Extract the [X, Y] coordinate from the center of the cell holding the provided text.  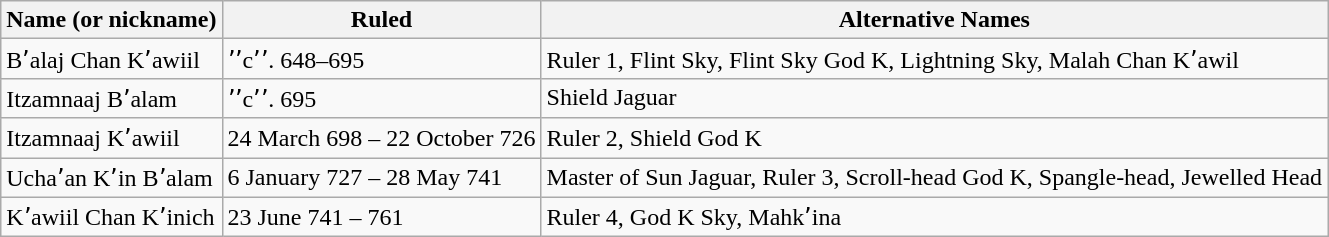
6 January 727 – 28 May 741 [382, 178]
ʼʼcʼʼ. 648–695 [382, 59]
Master of Sun Jaguar, Ruler 3, Scroll-head God K, Spangle-head, Jewelled Head [934, 178]
23 June 741 – 761 [382, 217]
Uchaʼan Kʼin Bʼalam [112, 178]
Alternative Names [934, 20]
24 March 698 – 22 October 726 [382, 138]
Bʼalaj Chan Kʼawiil [112, 59]
Ruler 4, God K Sky, Mahkʼina [934, 217]
Ruled [382, 20]
Itzamnaaj Kʼawiil [112, 138]
Kʼawiil Chan Kʼinich [112, 217]
Ruler 1, Flint Sky, Flint Sky God K, Lightning Sky, Malah Chan Kʼawil [934, 59]
Name (or nickname) [112, 20]
Itzamnaaj Bʼalam [112, 98]
Ruler 2, Shield God K [934, 138]
ʼʼcʼʼ. 695 [382, 98]
Shield Jaguar [934, 98]
